Detect which cell encompasses the target text, then output its (X, Y) center coordinate. 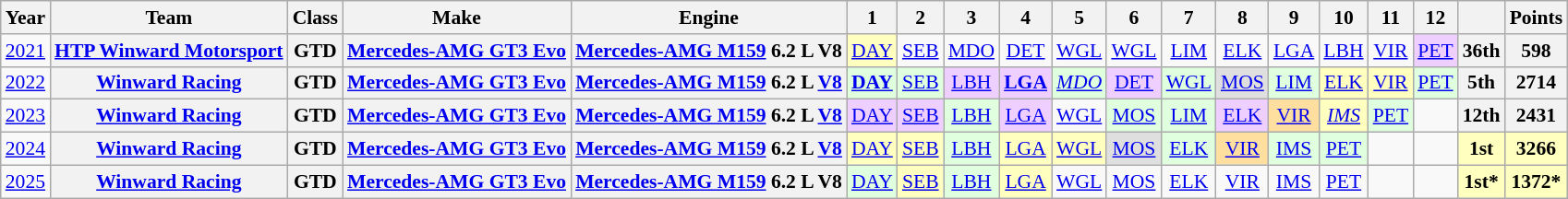
Class (316, 18)
7 (1189, 18)
2 (921, 18)
Make (456, 18)
1372* (1537, 181)
2025 (26, 181)
3266 (1537, 149)
Team (169, 18)
3 (971, 18)
598 (1537, 51)
1st* (1481, 181)
2023 (26, 116)
12th (1481, 116)
10 (1343, 18)
2022 (26, 83)
6 (1134, 18)
36th (1481, 51)
2431 (1537, 116)
5th (1481, 83)
8 (1243, 18)
9 (1294, 18)
1 (872, 18)
Engine (709, 18)
Year (26, 18)
12 (1435, 18)
11 (1391, 18)
2021 (26, 51)
1st (1481, 149)
Points (1537, 18)
HTP Winward Motorsport (169, 51)
5 (1079, 18)
4 (1025, 18)
2024 (26, 149)
2714 (1537, 83)
